Return (X, Y) of the center of cell containing provided text 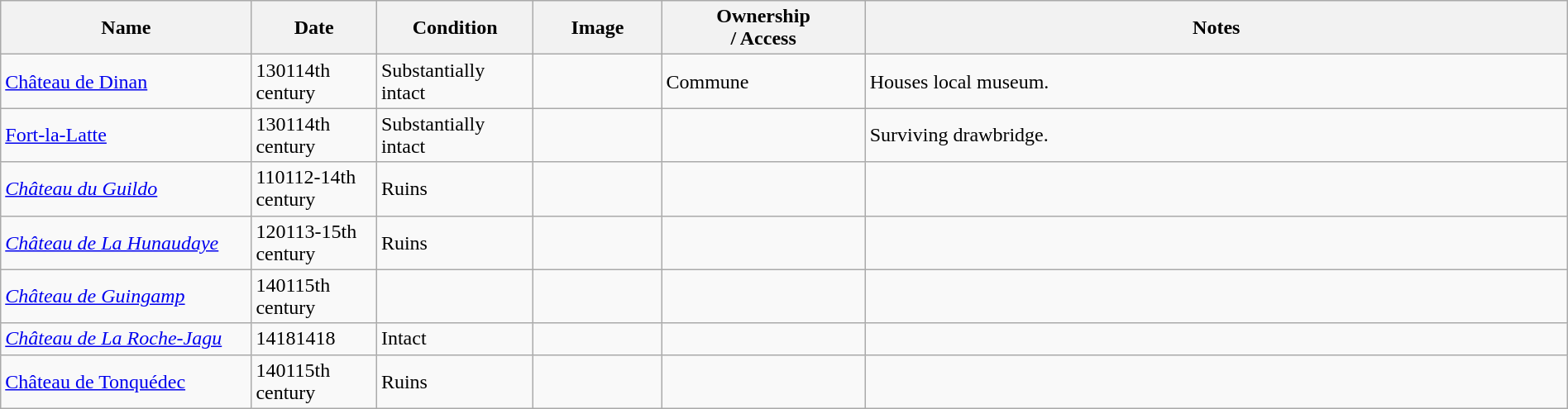
Château de Tonquédec (126, 382)
110112-14th century (314, 188)
Condition (455, 28)
Houses local museum. (1216, 81)
120113-15th century (314, 243)
Surviving drawbridge. (1216, 136)
Château de Guingamp (126, 296)
Notes (1216, 28)
Ownership/ Access (763, 28)
Château du Guildo (126, 188)
14181418 (314, 339)
Name (126, 28)
Château de Dinan (126, 81)
Château de La Hunaudaye (126, 243)
Intact (455, 339)
Image (597, 28)
Commune (763, 81)
Fort-la-Latte (126, 136)
Date (314, 28)
Château de La Roche-Jagu (126, 339)
